Return (X, Y) of the center of cell containing provided text 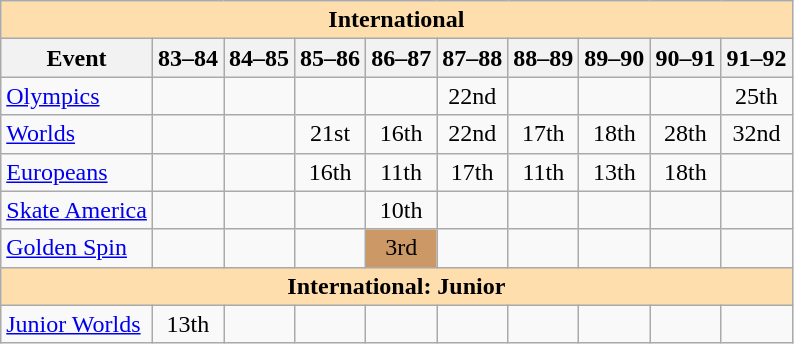
Junior Worlds (77, 324)
International: Junior (396, 286)
85–86 (330, 58)
25th (756, 96)
87–88 (472, 58)
International (396, 20)
Olympics (77, 96)
3rd (402, 248)
90–91 (686, 58)
88–89 (544, 58)
Event (77, 58)
89–90 (614, 58)
Europeans (77, 172)
Skate America (77, 210)
Golden Spin (77, 248)
28th (686, 134)
Worlds (77, 134)
83–84 (188, 58)
32nd (756, 134)
10th (402, 210)
84–85 (260, 58)
21st (330, 134)
86–87 (402, 58)
91–92 (756, 58)
